Provide the [x, y] coordinate of the cell's center where the given text is located.  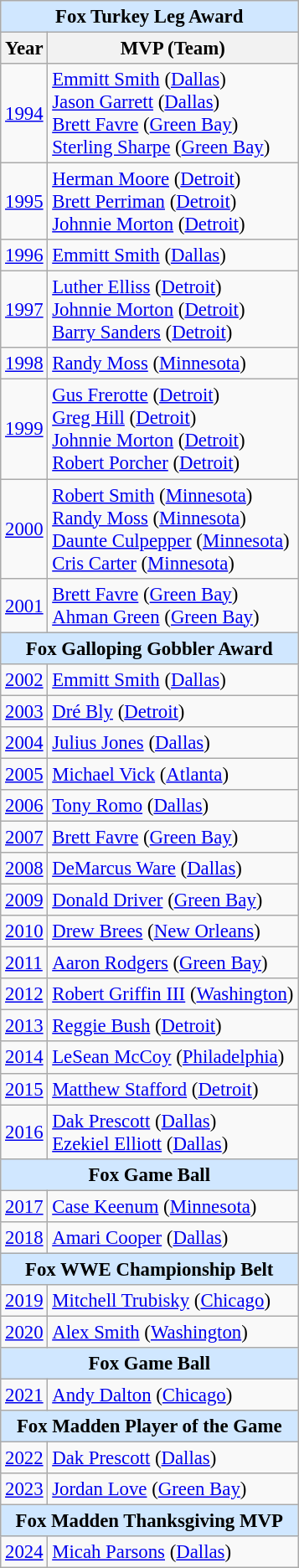
2003 [24, 711]
Brett Favre (Green Bay)Ahman Green (Green Bay) [173, 605]
Brett Favre (Green Bay) [173, 837]
Fox Madden Player of the Game [149, 1426]
Gus Frerotte (Detroit)Greg Hill (Detroit)Johnnie Morton (Detroit)Robert Porcher (Detroit) [173, 429]
1994 [24, 114]
Case Keenum (Minnesota) [173, 1206]
1998 [24, 364]
Reggie Bush (Detroit) [173, 1026]
2013 [24, 1026]
Emmitt Smith (Dallas)Jason Garrett (Dallas)Brett Favre (Green Bay)Sterling Sharpe (Green Bay) [173, 114]
Tony Romo (Dallas) [173, 806]
Dak Prescott (Dallas) [173, 1458]
2018 [24, 1238]
2007 [24, 837]
2002 [24, 679]
DeMarcus Ware (Dallas) [173, 869]
2012 [24, 994]
Year [24, 49]
1996 [24, 255]
Michael Vick (Atlanta) [173, 774]
2004 [24, 743]
Donald Driver (Green Bay) [173, 900]
Fox WWE Championship Belt [149, 1269]
LeSean McCoy (Philadelphia) [173, 1058]
Aaron Rodgers (Green Bay) [173, 963]
2020 [24, 1332]
Julius Jones (Dallas) [173, 743]
Herman Moore (Detroit)Brett Perriman (Detroit)Johnnie Morton (Detroit) [173, 202]
Micah Parsons (Dallas) [173, 1552]
2006 [24, 806]
2008 [24, 869]
2019 [24, 1301]
1997 [24, 310]
Dré Bly (Detroit) [173, 711]
Randy Moss (Minnesota) [173, 364]
2014 [24, 1058]
Amari Cooper (Dallas) [173, 1238]
Robert Smith (Minnesota)Randy Moss (Minnesota)Daunte Culpepper (Minnesota)Cris Carter (Minnesota) [173, 529]
2000 [24, 529]
2016 [24, 1132]
Mitchell Trubisky (Chicago) [173, 1301]
2011 [24, 963]
2015 [24, 1089]
1995 [24, 202]
Dak Prescott (Dallas)Ezekiel Elliott (Dallas) [173, 1132]
Robert Griffin III (Washington) [173, 994]
Fox Galloping Gobbler Award [149, 648]
Matthew Stafford (Detroit) [173, 1089]
Fox Madden Thanksgiving MVP [149, 1521]
Andy Dalton (Chicago) [173, 1395]
2005 [24, 774]
2009 [24, 900]
2010 [24, 931]
Luther Elliss (Detroit)Johnnie Morton (Detroit)Barry Sanders (Detroit) [173, 310]
MVP (Team) [173, 49]
2024 [24, 1552]
2023 [24, 1489]
2017 [24, 1206]
Alex Smith (Washington) [173, 1332]
2022 [24, 1458]
Fox Turkey Leg Award [149, 17]
Jordan Love (Green Bay) [173, 1489]
Drew Brees (New Orleans) [173, 931]
2021 [24, 1395]
2001 [24, 605]
1999 [24, 429]
